For the text-containing cell, return its midpoint in (x, y) coordinate format. 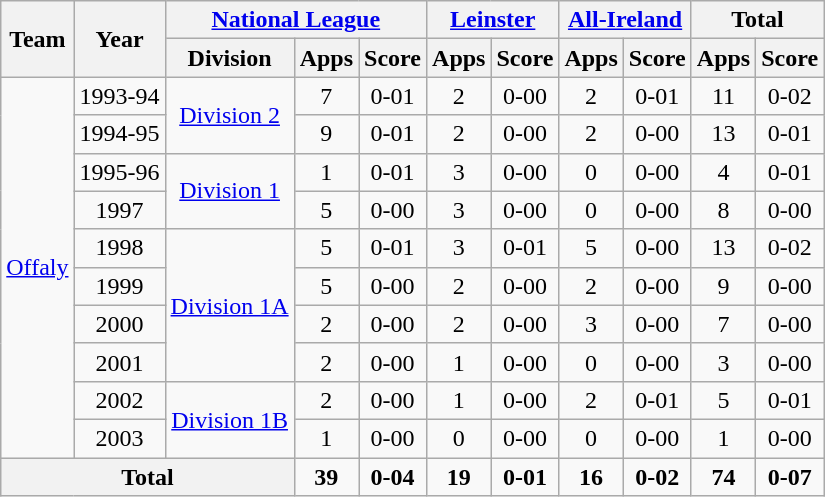
74 (723, 477)
1995-96 (120, 172)
Offaly (38, 268)
0-04 (393, 477)
2003 (120, 438)
2001 (120, 362)
1998 (120, 248)
11 (723, 96)
1997 (120, 210)
Year (120, 39)
Division 1 (230, 191)
2002 (120, 400)
1999 (120, 286)
Division 1B (230, 419)
2000 (120, 324)
Team (38, 39)
19 (459, 477)
Leinster (493, 20)
16 (591, 477)
8 (723, 210)
Division 1A (230, 305)
0-07 (790, 477)
Division 2 (230, 115)
1993-94 (120, 96)
39 (326, 477)
1994-95 (120, 134)
4 (723, 172)
Division (230, 58)
All-Ireland (625, 20)
National League (296, 20)
